Search for the cell housing the specified text and yield its [x, y] center coordinate. 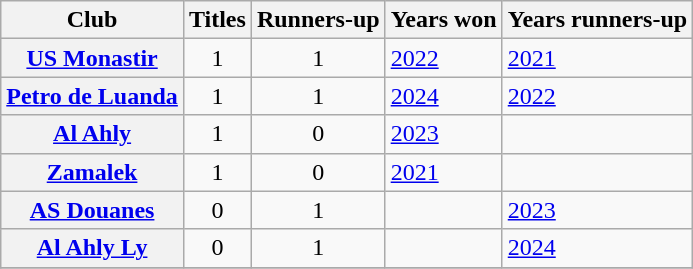
Al Ahly Ly [92, 248]
Years runners-up [597, 20]
Petro de Luanda [92, 96]
Zamalek [92, 172]
Titles [217, 20]
Club [92, 20]
AS Douanes [92, 210]
US Monastir [92, 58]
Al Ahly [92, 134]
Years won [444, 20]
Runners-up [318, 20]
